From the cell containing the given text, extract its center point as (x, y) coordinate. 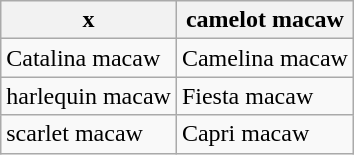
x (89, 20)
Camelina macaw (264, 58)
Fiesta macaw (264, 96)
camelot macaw (264, 20)
scarlet macaw (89, 134)
harlequin macaw (89, 96)
Capri macaw (264, 134)
Catalina macaw (89, 58)
